Identify which cell holds the provided text, then report its [X, Y] central coordinate. 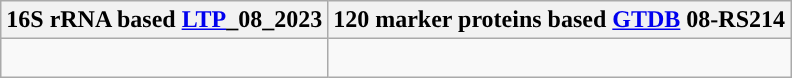
16S rRNA based LTP_08_2023 [164, 20]
120 marker proteins based GTDB 08-RS214 [560, 20]
